Scan for the cell matching the given text and deliver its [x, y] coordinate at center. 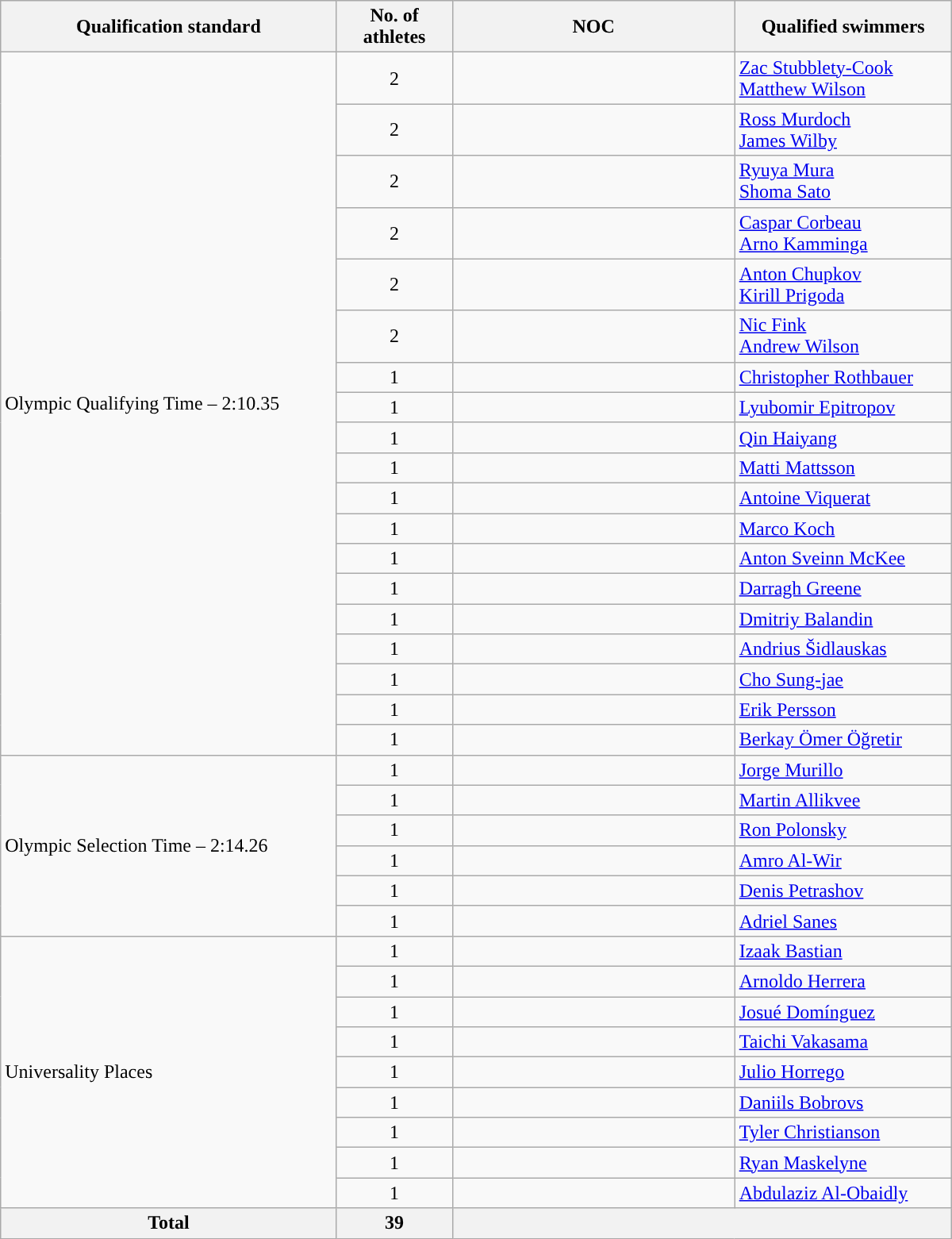
Anton Sveinn McKee [843, 559]
Zac Stubblety-CookMatthew Wilson [843, 78]
Ron Polonsky [843, 830]
Qin Haiyang [843, 437]
Anton ChupkovKirill Prigoda [843, 284]
Total [168, 1223]
NOC [593, 27]
Antoine Viquerat [843, 498]
Adriel Sanes [843, 921]
Matti Mattsson [843, 468]
Arnoldo Herrera [843, 981]
Qualification standard [168, 27]
Ryuya MuraShoma Sato [843, 181]
Christopher Rothbauer [843, 377]
Cho Sung-jae [843, 679]
Jorge Murillo [843, 770]
Andrius Šidlauskas [843, 649]
Tyler Christianson [843, 1133]
Amro Al-Wir [843, 860]
Ryan Maskelyne [843, 1163]
Denis Petrashov [843, 891]
Izaak Bastian [843, 951]
Qualified swimmers [843, 27]
Erik Persson [843, 710]
Marco Koch [843, 528]
No. of athletes [394, 27]
Daniils Bobrovs [843, 1102]
Lyubomir Epitropov [843, 407]
Berkay Ömer Öğretir [843, 740]
Olympic Qualifying Time – 2:10.35 [168, 403]
Julio Horrego [843, 1072]
Universality Places [168, 1072]
Dmitriy Balandin [843, 619]
Taichi Vakasama [843, 1042]
Josué Domínguez [843, 1012]
39 [394, 1223]
Martin Allikvee [843, 800]
Nic FinkAndrew Wilson [843, 337]
Darragh Greene [843, 589]
Caspar CorbeauArno Kamminga [843, 233]
Abdulaziz Al-Obaidly [843, 1193]
Olympic Selection Time – 2:14.26 [168, 845]
Ross MurdochJames Wilby [843, 130]
